Extract the (x, y) coordinate from the center of the cell holding the provided text.  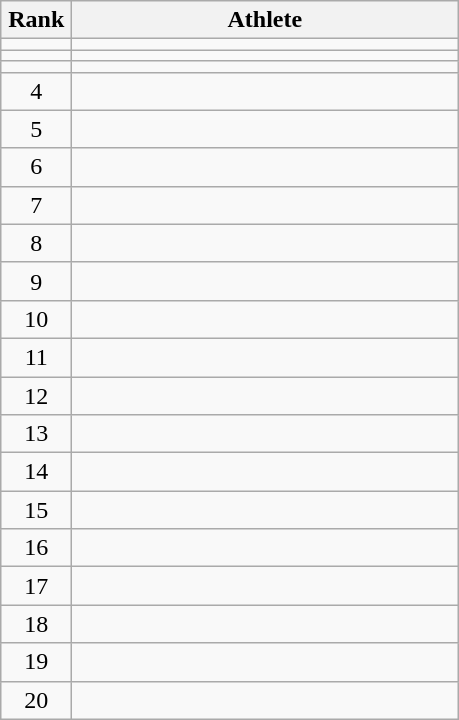
16 (36, 548)
13 (36, 434)
11 (36, 357)
6 (36, 167)
19 (36, 662)
15 (36, 510)
9 (36, 281)
Athlete (265, 20)
20 (36, 700)
12 (36, 395)
14 (36, 472)
7 (36, 205)
10 (36, 319)
17 (36, 586)
4 (36, 91)
18 (36, 624)
8 (36, 243)
5 (36, 129)
Rank (36, 20)
